For the text-containing cell, return its midpoint in (X, Y) coordinate format. 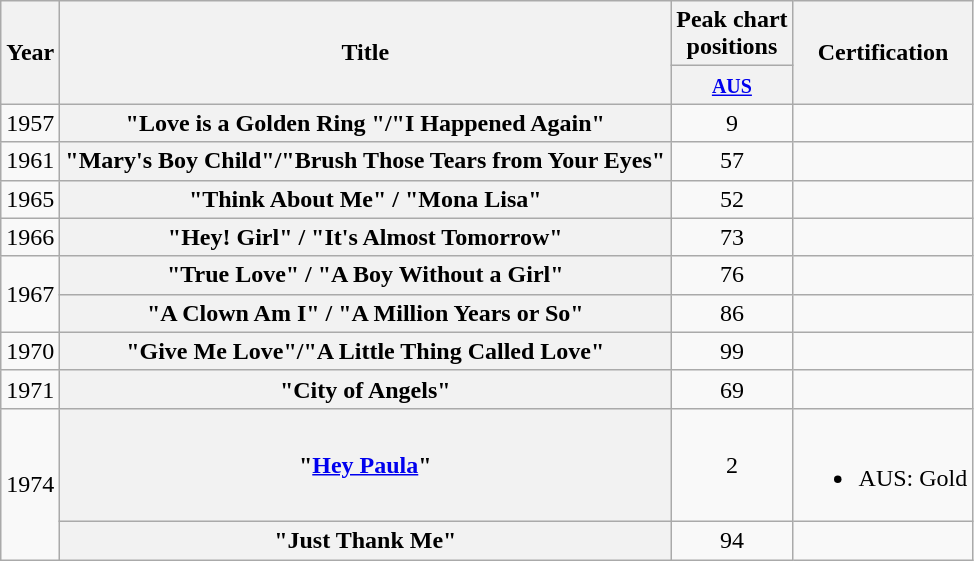
1974 (30, 484)
69 (732, 389)
1971 (30, 389)
73 (732, 237)
"Just Thank Me" (366, 540)
AUS: Gold (883, 464)
86 (732, 313)
1961 (30, 161)
52 (732, 199)
1970 (30, 351)
"Love is a Golden Ring "/"I Happened Again" (366, 123)
57 (732, 161)
"Hey! Girl" / "It's Almost Tomorrow" (366, 237)
1965 (30, 199)
Peak chartpositions (732, 34)
1967 (30, 294)
9 (732, 123)
1957 (30, 123)
"Hey Paula" (366, 464)
"Think About Me" / "Mona Lisa" (366, 199)
"True Love" / "A Boy Without a Girl" (366, 275)
"Give Me Love"/"A Little Thing Called Love" (366, 351)
1966 (30, 237)
99 (732, 351)
2 (732, 464)
94 (732, 540)
"City of Angels" (366, 389)
76 (732, 275)
AUS (732, 85)
Certification (883, 52)
"Mary's Boy Child"/"Brush Those Tears from Your Eyes" (366, 161)
Year (30, 52)
"A Clown Am I" / "A Million Years or So" (366, 313)
Title (366, 52)
